Determine the [X, Y] coordinate at the center of the cell enclosing the given text.  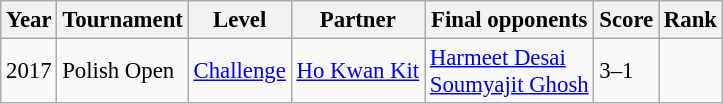
Year [29, 20]
Ho Kwan Kit [358, 72]
3–1 [626, 72]
Challenge [240, 72]
Score [626, 20]
Polish Open [122, 72]
Rank [691, 20]
2017 [29, 72]
Tournament [122, 20]
Harmeet DesaiSoumyajit Ghosh [508, 72]
Level [240, 20]
Final opponents [508, 20]
Partner [358, 20]
